Scan for the cell matching the given text and deliver its (X, Y) coordinate at center. 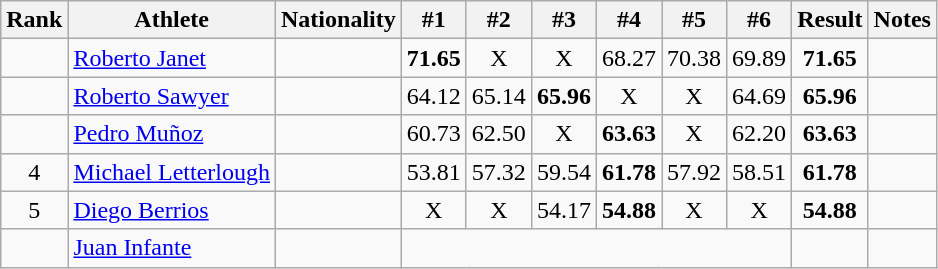
57.92 (694, 172)
59.54 (564, 172)
4 (34, 172)
Result (830, 20)
64.12 (434, 96)
65.14 (498, 96)
60.73 (434, 134)
54.17 (564, 210)
#1 (434, 20)
#4 (628, 20)
Notes (902, 20)
#6 (760, 20)
69.89 (760, 58)
70.38 (694, 58)
Michael Letterlough (172, 172)
64.69 (760, 96)
#3 (564, 20)
53.81 (434, 172)
Juan Infante (172, 248)
#5 (694, 20)
Diego Berrios (172, 210)
62.50 (498, 134)
57.32 (498, 172)
Roberto Sawyer (172, 96)
Nationality (339, 20)
Roberto Janet (172, 58)
#2 (498, 20)
Rank (34, 20)
5 (34, 210)
Pedro Muñoz (172, 134)
62.20 (760, 134)
58.51 (760, 172)
Athlete (172, 20)
68.27 (628, 58)
